Capture the cell that displays the provided text and extract its [x, y] central coordinate. 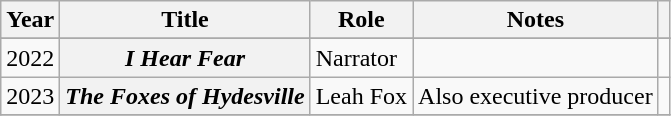
I Hear Fear [185, 58]
Narrator [361, 58]
The Foxes of Hydesville [185, 96]
Notes [536, 20]
Year [30, 20]
Title [185, 20]
Also executive producer [536, 96]
Leah Fox [361, 96]
2022 [30, 58]
Role [361, 20]
2023 [30, 96]
